Capture the cell that displays the provided text and extract its (X, Y) central coordinate. 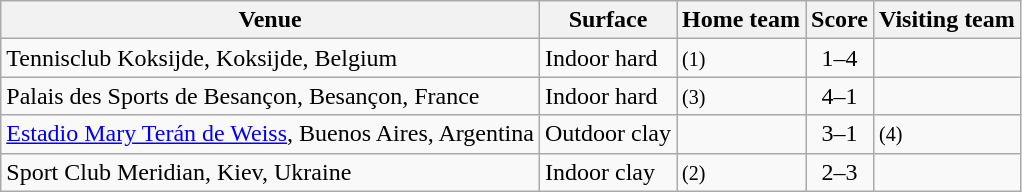
(1) (740, 58)
(3) (740, 96)
1–4 (840, 58)
(2) (740, 172)
Surface (608, 20)
2–3 (840, 172)
Visiting team (946, 20)
Outdoor clay (608, 134)
Indoor clay (608, 172)
Score (840, 20)
4–1 (840, 96)
Sport Club Meridian, Kiev, Ukraine (270, 172)
Estadio Mary Terán de Weiss, Buenos Aires, Argentina (270, 134)
(4) (946, 134)
Palais des Sports de Besançon, Besançon, France (270, 96)
Tennisclub Koksijde, Koksijde, Belgium (270, 58)
Home team (740, 20)
3–1 (840, 134)
Venue (270, 20)
